Return [X, Y] of the center of cell containing provided text 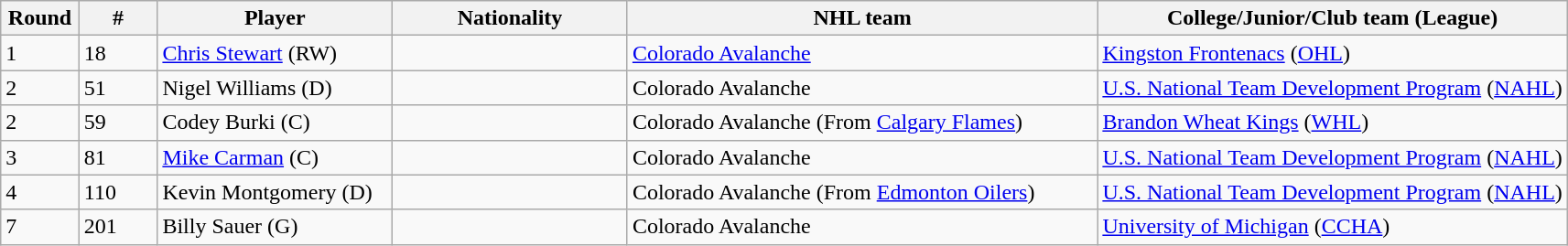
Nigel Williams (D) [275, 88]
Chris Stewart (RW) [275, 53]
Brandon Wheat Kings (WHL) [1333, 123]
University of Michigan (CCHA) [1333, 227]
201 [118, 227]
18 [118, 53]
3 [40, 157]
Round [40, 18]
110 [118, 192]
1 [40, 53]
Billy Sauer (G) [275, 227]
# [118, 18]
Codey Burki (C) [275, 123]
4 [40, 192]
Kevin Montgomery (D) [275, 192]
Colorado Avalanche (From Edmonton Oilers) [862, 192]
Player [275, 18]
7 [40, 227]
Colorado Avalanche (From Calgary Flames) [862, 123]
Nationality [511, 18]
NHL team [862, 18]
College/Junior/Club team (League) [1333, 18]
Kingston Frontenacs (OHL) [1333, 53]
59 [118, 123]
51 [118, 88]
81 [118, 157]
Mike Carman (C) [275, 157]
